Output the (X, Y) coordinate of the center of the cell containing the given text.  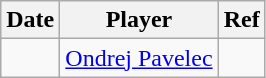
Player (139, 20)
Ondrej Pavelec (139, 58)
Ref (242, 20)
Date (30, 20)
